Return the (x, y) coordinate for the center point of the cell that contains the specified text.  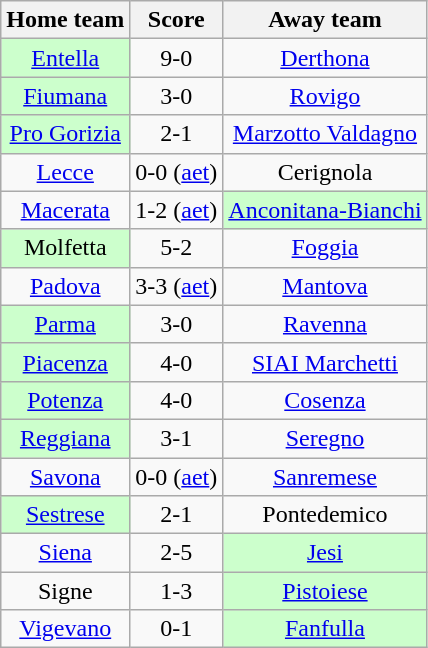
Potenza (66, 400)
Padova (66, 286)
Marzotto Valdagno (325, 134)
SIAI Marchetti (325, 362)
Reggiana (66, 438)
Molfetta (66, 248)
Cerignola (325, 172)
Jesi (325, 553)
Lecce (66, 172)
Entella (66, 58)
Score (176, 20)
3-3 (aet) (176, 286)
Mantova (325, 286)
Away team (325, 20)
Macerata (66, 210)
9-0 (176, 58)
5-2 (176, 248)
2-5 (176, 553)
Sanremese (325, 477)
Sestrese (66, 515)
Rovigo (325, 96)
Signe (66, 591)
Fiumana (66, 96)
1-2 (aet) (176, 210)
Siena (66, 553)
Pontedemico (325, 515)
3-1 (176, 438)
Derthona (325, 58)
Pro Gorizia (66, 134)
Piacenza (66, 362)
Seregno (325, 438)
Foggia (325, 248)
Savona (66, 477)
Vigevano (66, 629)
0-1 (176, 629)
Ravenna (325, 324)
1-3 (176, 591)
Cosenza (325, 400)
Pistoiese (325, 591)
Anconitana-Bianchi (325, 210)
Fanfulla (325, 629)
Home team (66, 20)
Parma (66, 324)
